Return [X, Y] of the center of cell containing provided text 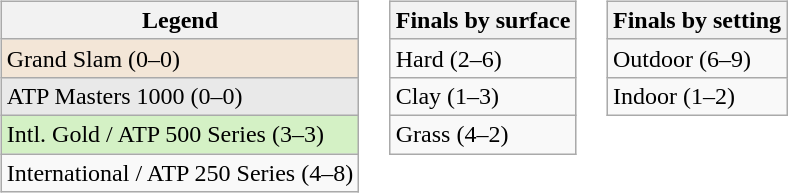
International / ATP 250 Series (4–8) [180, 173]
Finals by setting [696, 20]
ATP Masters 1000 (0–0) [180, 96]
Clay (1–3) [483, 96]
Outdoor (6–9) [696, 58]
Intl. Gold / ATP 500 Series (3–3) [180, 134]
Grand Slam (0–0) [180, 58]
Finals by surface [483, 20]
Indoor (1–2) [696, 96]
Hard (2–6) [483, 58]
Grass (4–2) [483, 134]
Legend [180, 20]
